Capture the cell that displays the provided text and extract its (x, y) central coordinate. 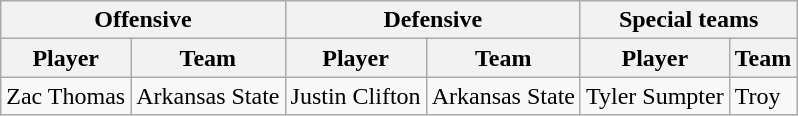
Offensive (143, 20)
Justin Clifton (356, 96)
Troy (763, 96)
Defensive (432, 20)
Zac Thomas (66, 96)
Special teams (688, 20)
Tyler Sumpter (654, 96)
